Provide the [x, y] coordinate of the cell's center where the given text is located.  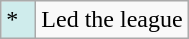
* [18, 20]
Led the league [112, 20]
